For the text-containing cell, return its midpoint in [X, Y] coordinate format. 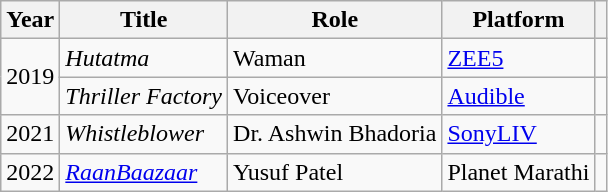
Role [335, 20]
SonyLIV [518, 134]
Whistleblower [144, 134]
Waman [335, 58]
Dr. Ashwin Bhadoria [335, 134]
Platform [518, 20]
Title [144, 20]
2019 [30, 77]
Voiceover [335, 96]
Yusuf Patel [335, 172]
Planet Marathi [518, 172]
Thriller Factory [144, 96]
Year [30, 20]
RaanBaazaar [144, 172]
2021 [30, 134]
Audible [518, 96]
2022 [30, 172]
Hutatma [144, 58]
ZEE5 [518, 58]
